Pinpoint the cell where the given text exists, returning its [x, y] midpoint coordinate. 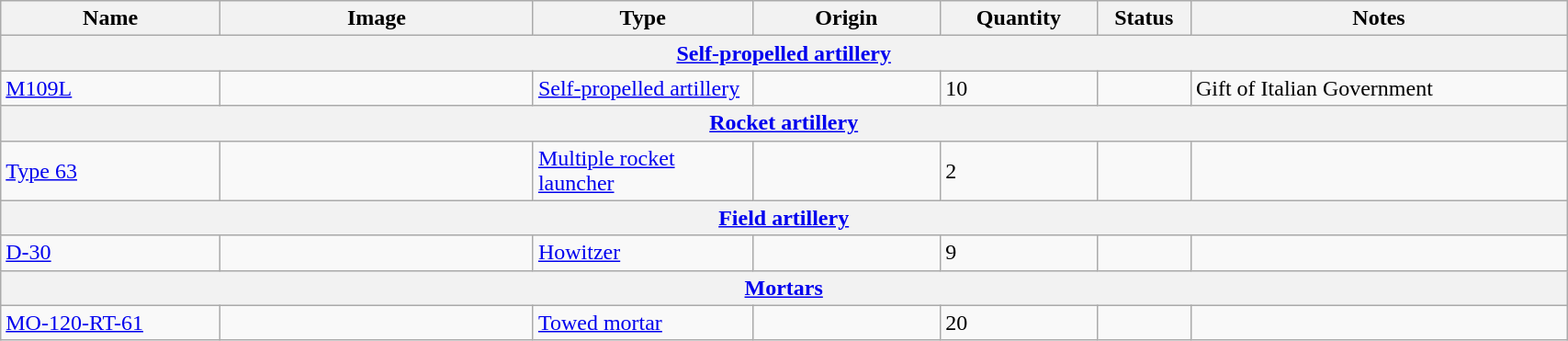
MO-120-RT-61 [110, 323]
Howitzer [643, 253]
M109L [110, 88]
Status [1144, 18]
Rocket artillery [784, 123]
10 [1019, 88]
Quantity [1019, 18]
Multiple rocket launcher [643, 171]
Towed mortar [643, 323]
Type 63 [110, 171]
D-30 [110, 253]
9 [1019, 253]
Mortars [784, 288]
Field artillery [784, 218]
Origin [847, 18]
Gift of Italian Government [1378, 88]
20 [1019, 323]
Image [377, 18]
Type [643, 18]
Name [110, 18]
Notes [1378, 18]
2 [1019, 171]
